Determine the (X, Y) coordinate at the center of the cell enclosing the given text.  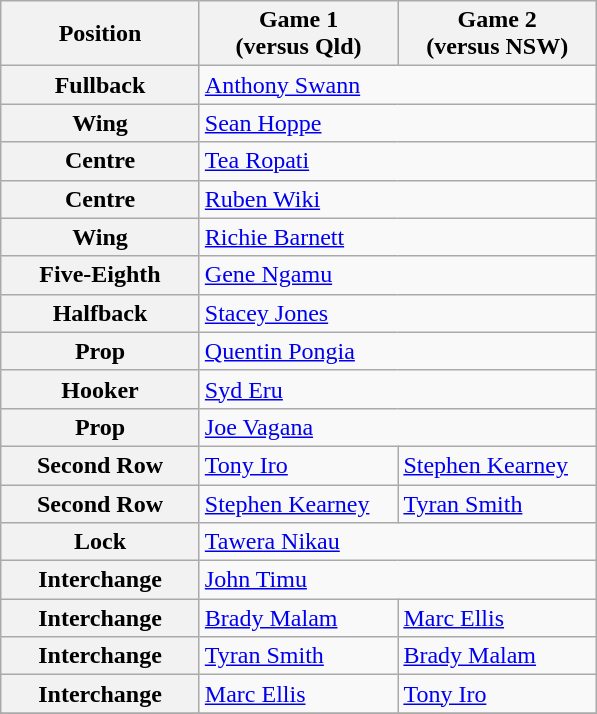
Gene Ngamu (398, 275)
John Timu (398, 580)
Richie Barnett (398, 237)
Ruben Wiki (398, 199)
Lock (100, 542)
Hooker (100, 389)
Fullback (100, 85)
Tawera Nikau (398, 542)
Anthony Swann (398, 85)
Sean Hoppe (398, 123)
Game 1(versus Qld) (298, 34)
Syd Eru (398, 389)
Joe Vagana (398, 427)
Tea Ropati (398, 161)
Position (100, 34)
Five-Eighth (100, 275)
Stacey Jones (398, 313)
Quentin Pongia (398, 351)
Halfback (100, 313)
Game 2(versus NSW) (498, 34)
